For the text-containing cell, return its midpoint in [x, y] coordinate format. 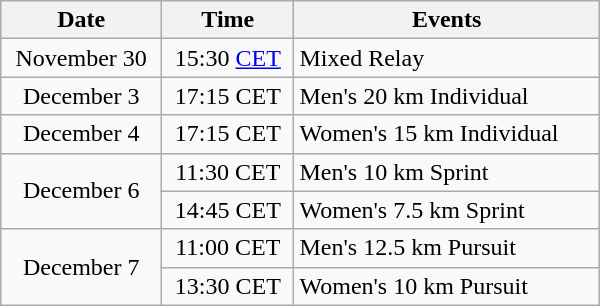
November 30 [82, 58]
Men's 20 km Individual [446, 96]
Women's 15 km Individual [446, 134]
11:00 CET [228, 248]
Time [228, 20]
Women's 10 km Pursuit [446, 286]
Women's 7.5 km Sprint [446, 210]
11:30 CET [228, 172]
14:45 CET [228, 210]
Date [82, 20]
December 6 [82, 191]
Men's 12.5 km Pursuit [446, 248]
15:30 CET [228, 58]
December 7 [82, 267]
Events [446, 20]
Men's 10 km Sprint [446, 172]
13:30 CET [228, 286]
December 3 [82, 96]
December 4 [82, 134]
Mixed Relay [446, 58]
